Determine the [x, y] coordinate at the center of the cell enclosing the given text.  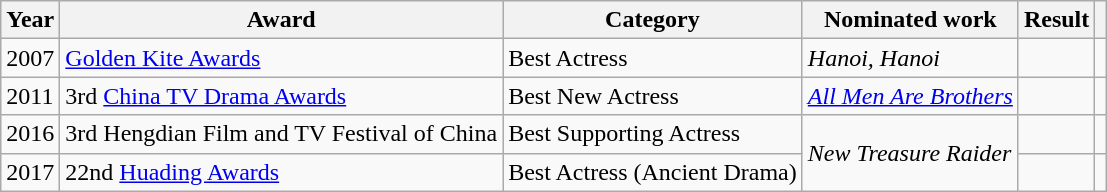
3rd China TV Drama Awards [282, 96]
Category [653, 20]
Year [30, 20]
22nd Huading Awards [282, 172]
2011 [30, 96]
Best New Actress [653, 96]
2016 [30, 134]
Best Actress (Ancient Drama) [653, 172]
2007 [30, 58]
New Treasure Raider [910, 153]
2017 [30, 172]
Hanoi, Hanoi [910, 58]
Best Supporting Actress [653, 134]
Best Actress [653, 58]
Golden Kite Awards [282, 58]
Nominated work [910, 20]
Result [1056, 20]
All Men Are Brothers [910, 96]
Award [282, 20]
3rd Hengdian Film and TV Festival of China [282, 134]
